From the cell containing the given text, extract its center point as (x, y) coordinate. 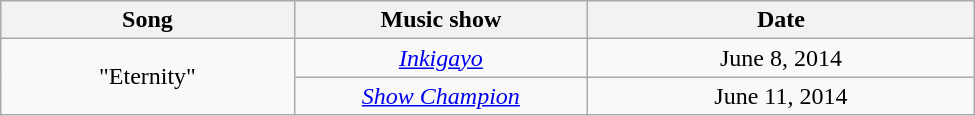
Date (782, 20)
Song (148, 20)
Inkigayo (440, 58)
"Eternity" (148, 77)
June 11, 2014 (782, 96)
June 8, 2014 (782, 58)
Show Champion (440, 96)
Music show (440, 20)
